Return the [x, y] coordinate for the center point of the cell that contains the specified text.  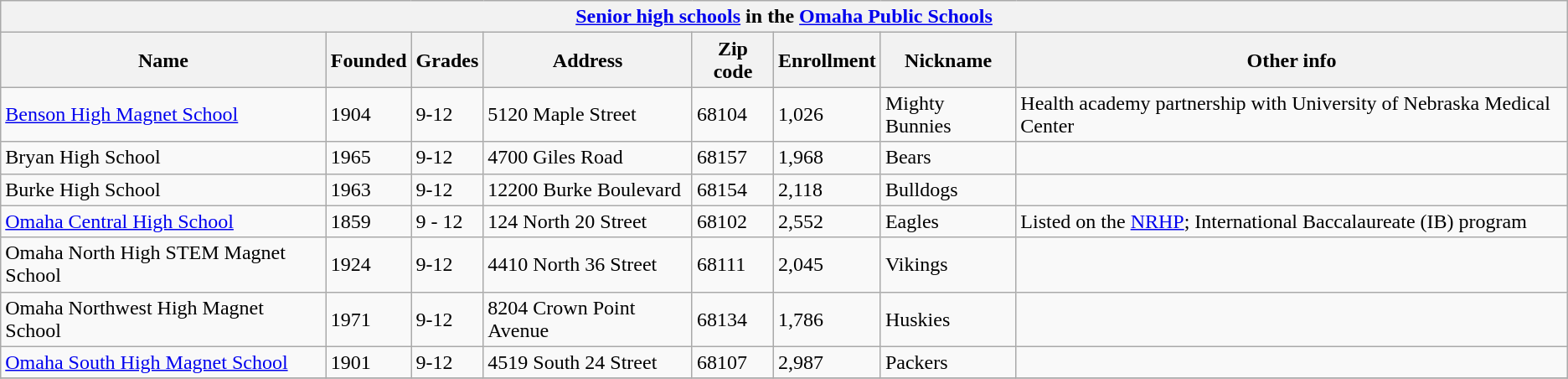
1965 [369, 158]
4700 Giles Road [588, 158]
1901 [369, 362]
Founded [369, 60]
1971 [369, 319]
Senior high schools in the Omaha Public Schools [784, 17]
68111 [732, 265]
1859 [369, 221]
Vikings [948, 265]
2,118 [827, 189]
4519 South 24 Street [588, 362]
Name [164, 60]
Health academy partnership with University of Nebraska Medical Center [1292, 114]
1,786 [827, 319]
Omaha South High Magnet School [164, 362]
2,987 [827, 362]
Eagles [948, 221]
Omaha Northwest High Magnet School [164, 319]
Bryan High School [164, 158]
Listed on the NRHP; International Baccalaureate (IB) program [1292, 221]
68107 [732, 362]
9 - 12 [447, 221]
68154 [732, 189]
68157 [732, 158]
1,968 [827, 158]
68134 [732, 319]
1904 [369, 114]
68102 [732, 221]
Bulldogs [948, 189]
Omaha Central High School [164, 221]
Address [588, 60]
Omaha North High STEM Magnet School [164, 265]
2,045 [827, 265]
5120 Maple Street [588, 114]
124 North 20 Street [588, 221]
Enrollment [827, 60]
Nickname [948, 60]
Benson High Magnet School [164, 114]
4410 North 36 Street [588, 265]
12200 Burke Boulevard [588, 189]
2,552 [827, 221]
8204 Crown Point Avenue [588, 319]
Grades [447, 60]
1,026 [827, 114]
1963 [369, 189]
Zip code [732, 60]
68104 [732, 114]
Other info [1292, 60]
1924 [369, 265]
Bears [948, 158]
Packers [948, 362]
Huskies [948, 319]
Burke High School [164, 189]
Mighty Bunnies [948, 114]
